Extract the [x, y] coordinate from the center of the cell holding the provided text.  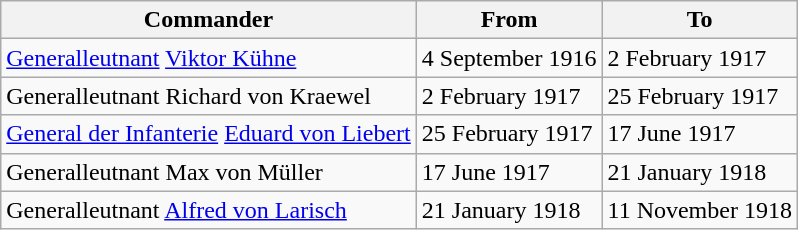
Generalleutnant Max von Müller [209, 172]
Generalleutnant Viktor Kühne [209, 58]
To [700, 20]
Generalleutnant Richard von Kraewel [209, 96]
General der Infanterie Eduard von Liebert [209, 134]
4 September 1916 [509, 58]
From [509, 20]
Generalleutnant Alfred von Larisch [209, 210]
Commander [209, 20]
11 November 1918 [700, 210]
